Pinpoint the cell where the given text exists, returning its (x, y) midpoint coordinate. 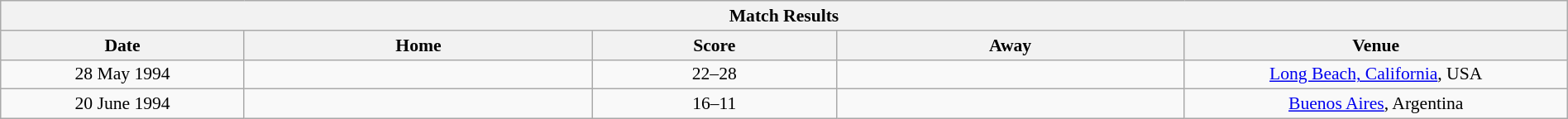
28 May 1994 (122, 74)
Buenos Aires, Argentina (1376, 104)
Home (418, 45)
20 June 1994 (122, 104)
Away (1011, 45)
Score (715, 45)
22–28 (715, 74)
Match Results (784, 16)
16–11 (715, 104)
Venue (1376, 45)
Long Beach, California, USA (1376, 74)
Date (122, 45)
